Provide the (X, Y) coordinate of the cell's center where the given text is located.  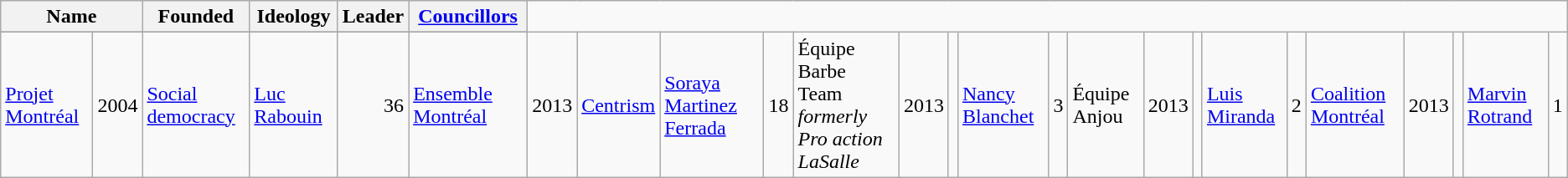
Name (72, 17)
Équipe Barbe Teamformerly Pro action LaSalle (846, 105)
Nancy Blanchet (1003, 105)
Centrism (618, 105)
Councillors (468, 17)
Luc Rabouin (293, 105)
Soraya Martinez Ferrada (712, 105)
Founded (196, 17)
Coalition Montréal (1355, 105)
2004 (117, 105)
2 (1297, 105)
Social democracy (196, 105)
Ensemble Montréal (468, 105)
1 (1558, 105)
18 (779, 105)
Marvin Rotrand (1505, 105)
3 (1059, 105)
Ideology (293, 17)
36 (373, 105)
Leader (373, 17)
Luis Miranda (1245, 105)
Projet Montréal (47, 105)
Équipe Anjou (1106, 105)
